Return the [x, y] coordinate for the center point of the cell that contains the specified text.  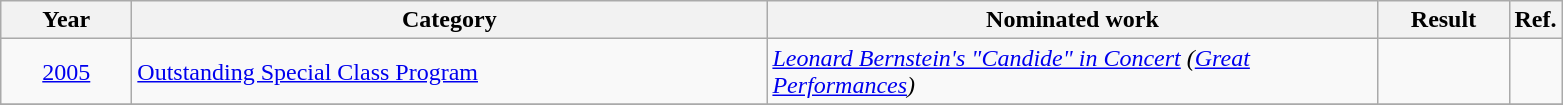
Year [66, 20]
Ref. [1536, 20]
Nominated work [1072, 20]
Category [450, 20]
Leonard Bernstein's "Candide" in Concert (Great Performances) [1072, 72]
2005 [66, 72]
Outstanding Special Class Program [450, 72]
Result [1444, 20]
